Capture the cell that displays the provided text and extract its [X, Y] central coordinate. 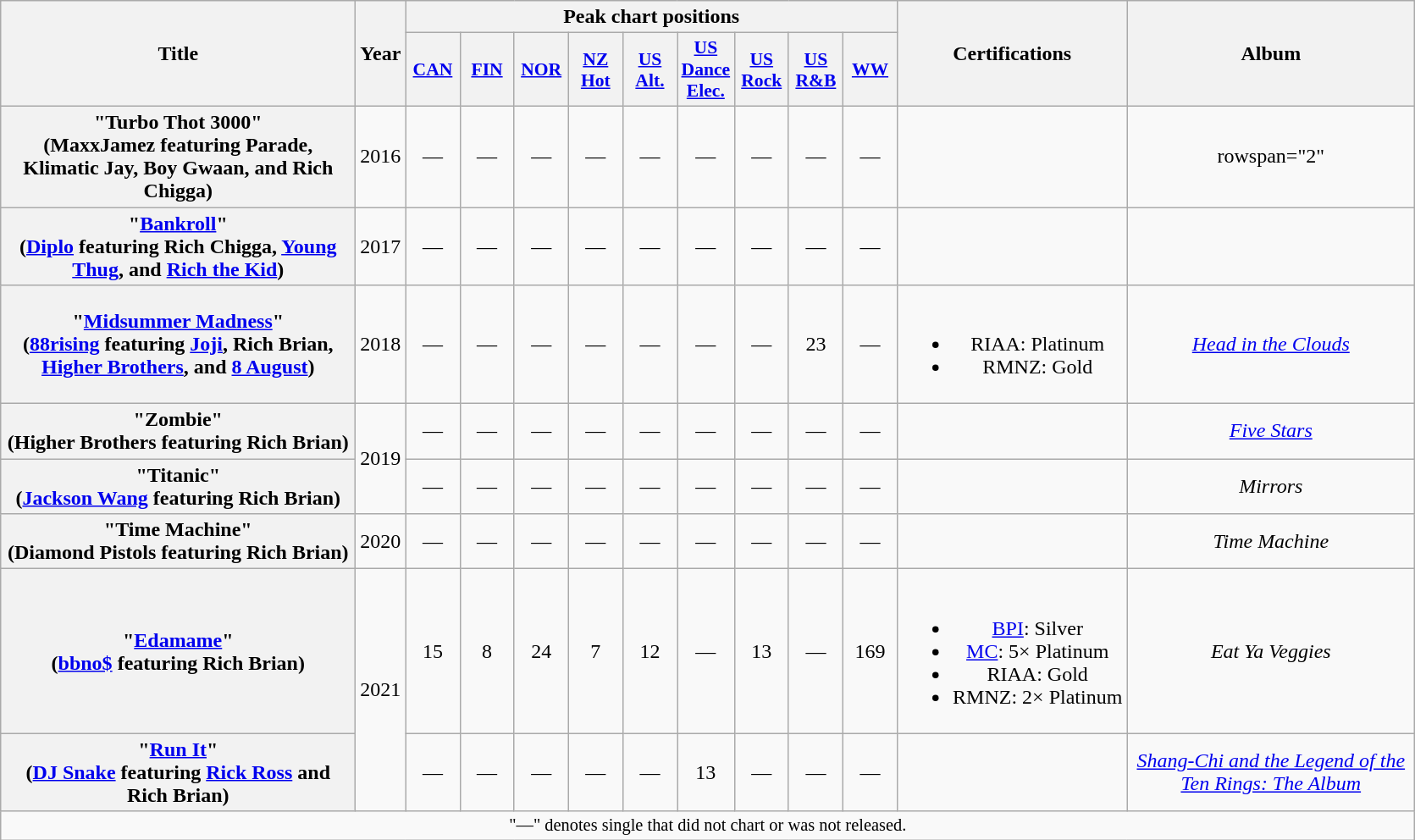
"Edamame"(bbno$ featuring Rich Brian) [178, 651]
2019 [381, 459]
Shang-Chi and the Legend of the Ten Rings: The Album [1271, 772]
"Titanic"(Jackson Wang featuring Rich Brian) [178, 486]
"Time Machine"(Diamond Pistols featuring Rich Brian) [178, 542]
Eat Ya Veggies [1271, 651]
Peak chart positions [652, 17]
12 [649, 651]
Album [1271, 54]
USDanceElec. [706, 69]
2018 [381, 345]
Mirrors [1271, 486]
CAN [433, 69]
23 [815, 345]
BPI: SilverMC: 5× PlatinumRIAA: GoldRMNZ: 2× Platinum [1013, 651]
Five Stars [1271, 432]
2016 [381, 156]
rowspan="2" [1271, 156]
"—" denotes single that did not chart or was not released. [708, 826]
NOR [541, 69]
USR&B [815, 69]
Time Machine [1271, 542]
169 [870, 651]
WW [870, 69]
Certifications [1013, 54]
Title [178, 54]
USRock [761, 69]
"Midsummer Madness"(88rising featuring Joji, Rich Brian, Higher Brothers, and 8 August) [178, 345]
USAlt. [649, 69]
NZHot [595, 69]
"Turbo Thot 3000"(MaxxJamez featuring Parade, Klimatic Jay, Boy Gwaan, and Rich Chigga) [178, 156]
2020 [381, 542]
RIAA: PlatinumRMNZ: Gold [1013, 345]
"Zombie"(Higher Brothers featuring Rich Brian) [178, 432]
2021 [381, 690]
"Bankroll"(Diplo featuring Rich Chigga, Young Thug, and Rich the Kid) [178, 246]
8 [487, 651]
24 [541, 651]
FIN [487, 69]
Head in the Clouds [1271, 345]
7 [595, 651]
15 [433, 651]
2017 [381, 246]
Year [381, 54]
"Run It"(DJ Snake featuring Rick Ross and Rich Brian) [178, 772]
